From the cell containing the given text, extract its center point as [X, Y] coordinate. 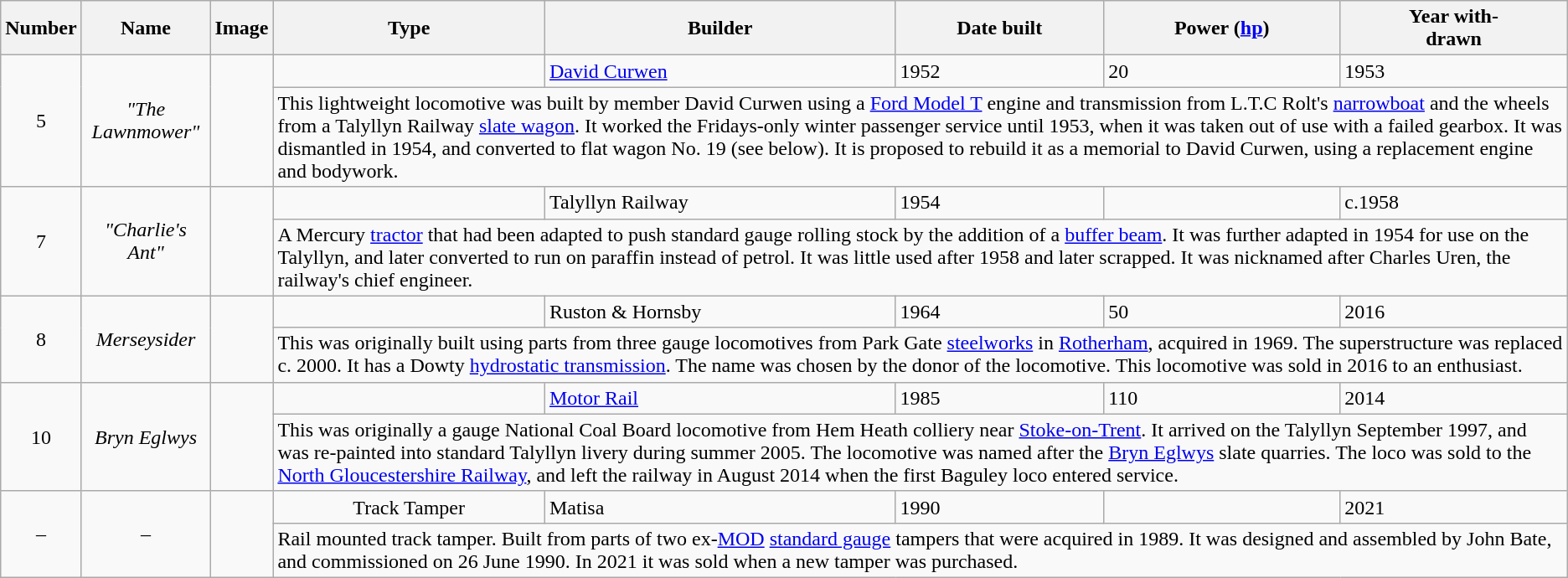
c.1958 [1454, 203]
Motor Rail [720, 398]
20 [1222, 71]
Year with-drawn [1454, 28]
Builder [720, 28]
Number [41, 28]
Bryn Eglwys [146, 436]
Track Tamper [409, 507]
Power (hp) [1222, 28]
Type [409, 28]
2021 [1454, 507]
"The Lawnmower" [146, 121]
Date built [1000, 28]
1952 [1000, 71]
1953 [1454, 71]
1985 [1000, 398]
1954 [1000, 203]
Merseysider [146, 338]
1990 [1000, 507]
10 [41, 436]
1964 [1000, 312]
Name [146, 28]
2016 [1454, 312]
Matisa [720, 507]
Ruston & Hornsby [720, 312]
50 [1222, 312]
Image [241, 28]
"Charlie's Ant" [146, 241]
5 [41, 121]
2014 [1454, 398]
8 [41, 338]
7 [41, 241]
David Curwen [720, 71]
110 [1222, 398]
Talyllyn Railway [720, 203]
